Find where the given text appears and provide that cell's center as (x, y) coordinate. 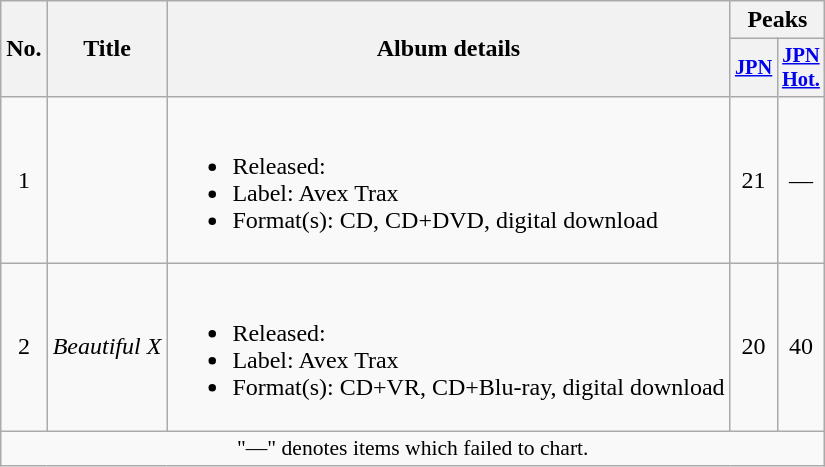
1 (24, 180)
21 (754, 180)
JPN (754, 68)
No. (24, 49)
Title (107, 49)
Album details (448, 49)
20 (754, 348)
Beautiful X (107, 348)
— (801, 180)
Peaks (778, 20)
JPNHot. (801, 68)
2 (24, 348)
Released: Label: Avex TraxFormat(s): CD+VR, CD+Blu-ray, digital download (448, 348)
"—" denotes items which failed to chart. (413, 449)
40 (801, 348)
Released: Label: Avex TraxFormat(s): CD, CD+DVD, digital download (448, 180)
